Detect which cell encompasses the target text, then output its (x, y) center coordinate. 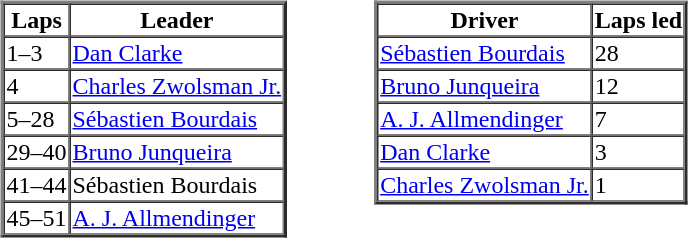
29–40 (37, 152)
1–3 (37, 52)
12 (638, 86)
28 (638, 52)
Driver (484, 20)
Laps (37, 20)
3 (638, 152)
Leader (178, 20)
4 (37, 86)
41–44 (37, 184)
Laps led (638, 20)
45–51 (37, 218)
5–28 (37, 118)
1 (638, 184)
7 (638, 118)
